Search for the cell housing the specified text and yield its (x, y) center coordinate. 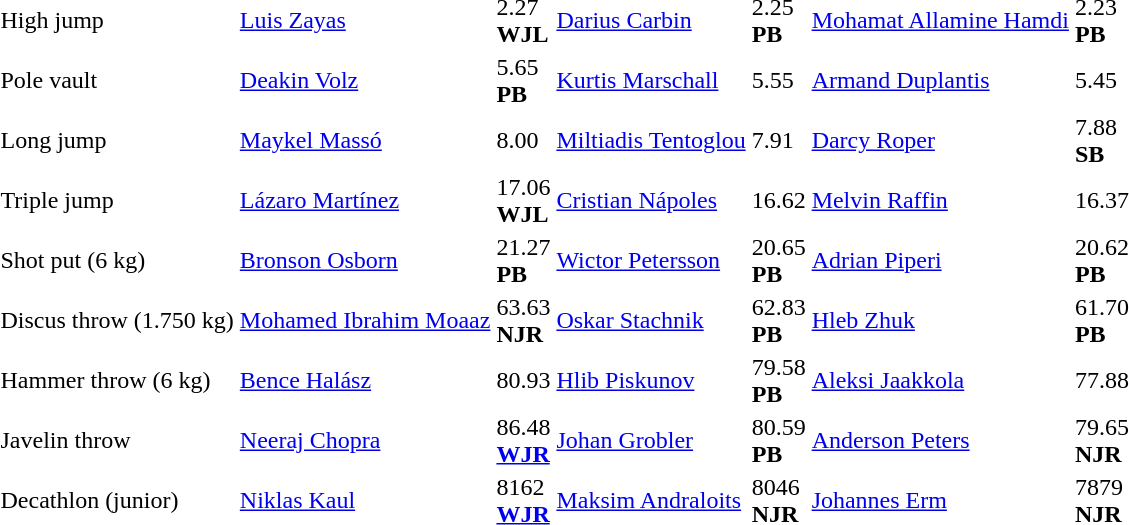
80.93 (524, 380)
7.91 (778, 140)
Kurtis Marschall (651, 80)
Deakin Volz (365, 80)
79.58 PB (778, 380)
Bence Halász (365, 380)
86.48 WJR (524, 440)
Wictor Petersson (651, 260)
Miltiadis Tentoglou (651, 140)
Maykel Massó (365, 140)
Melvin Raffin (940, 200)
Johan Grobler (651, 440)
17.06 WJL (524, 200)
Hleb Zhuk (940, 320)
62.83 PB (778, 320)
20.65 PB (778, 260)
Neeraj Chopra (365, 440)
Oskar Stachnik (651, 320)
8.00 (524, 140)
Anderson Peters (940, 440)
80.59 PB (778, 440)
Mohamed Ibrahim Moaaz (365, 320)
16.62 (778, 200)
Armand Duplantis (940, 80)
Hlib Piskunov (651, 380)
Lázaro Martínez (365, 200)
5.65PB (524, 80)
Darcy Roper (940, 140)
63.63 NJR (524, 320)
Aleksi Jaakkola (940, 380)
21.27 PB (524, 260)
Cristian Nápoles (651, 200)
Adrian Piperi (940, 260)
Bronson Osborn (365, 260)
5.55 (778, 80)
